Output the (x, y) coordinate of the center of the cell containing the given text.  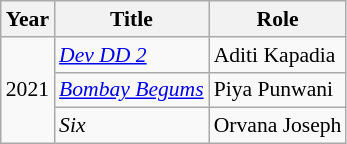
Role (278, 19)
Title (132, 19)
Orvana Joseph (278, 126)
Dev DD 2 (132, 55)
Bombay Begums (132, 90)
Piya Punwani (278, 90)
Aditi Kapadia (278, 55)
2021 (28, 90)
Year (28, 19)
Six (132, 126)
